Extract the [x, y] coordinate from the center of the cell holding the provided text.  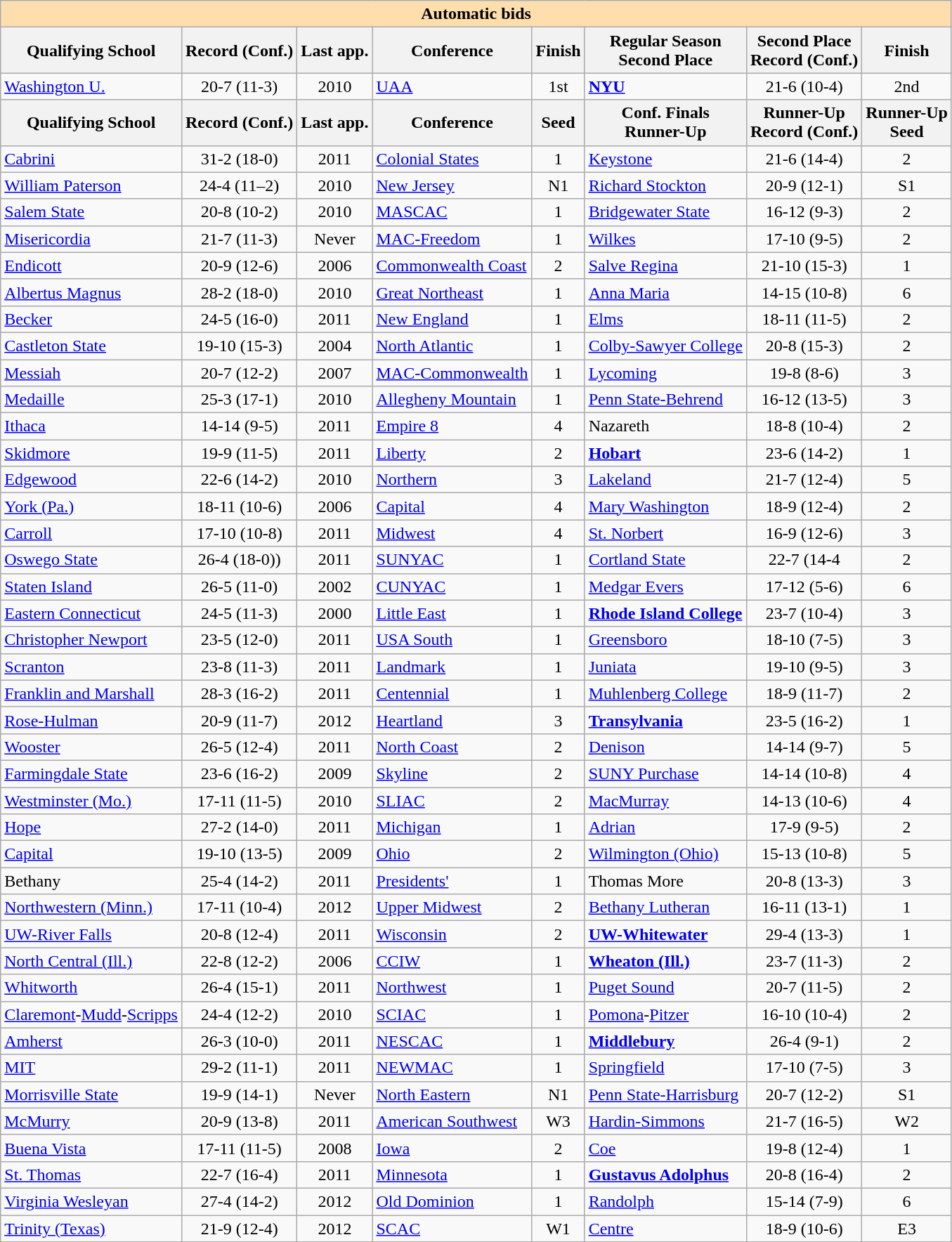
21-10 (15-3) [804, 266]
Landmark [452, 667]
24-5 (11-3) [239, 613]
Christopher Newport [91, 640]
Mary Washington [665, 506]
23-6 (14-2) [804, 453]
American Southwest [452, 1121]
26-5 (12-4) [239, 747]
Skyline [452, 773]
Coe [665, 1148]
NYU [665, 86]
26-5 (11-0) [239, 587]
Midwest [452, 533]
23-7 (10-4) [804, 613]
Ohio [452, 854]
19-9 (11-5) [239, 453]
28-2 (18-0) [239, 292]
2nd [907, 86]
Morrisville State [91, 1094]
20-9 (13-8) [239, 1121]
Pomona-Pitzer [665, 1014]
Runner-UpSeed [907, 122]
14-15 (10-8) [804, 292]
24-5 (16-0) [239, 319]
18-11 (10-6) [239, 506]
28-3 (16-2) [239, 693]
20-8 (10-2) [239, 212]
Salem State [91, 212]
16-11 (13-1) [804, 908]
North Central (Ill.) [91, 961]
Ithaca [91, 426]
26-4 (9-1) [804, 1041]
2008 [334, 1148]
MIT [91, 1068]
Messiah [91, 373]
Gustavus Adolphus [665, 1175]
Rhode Island College [665, 613]
Muhlenberg College [665, 693]
18-9 (12-4) [804, 506]
17-10 (9-5) [804, 239]
Wisconsin [452, 934]
St. Norbert [665, 533]
29-4 (13-3) [804, 934]
USA South [452, 640]
Edgewood [91, 480]
19-8 (8-6) [804, 373]
W1 [558, 1229]
Amherst [91, 1041]
Medgar Evers [665, 587]
21-9 (12-4) [239, 1229]
Empire 8 [452, 426]
Misericordia [91, 239]
Nazareth [665, 426]
CUNYAC [452, 587]
Northern [452, 480]
NEWMAC [452, 1068]
Greensboro [665, 640]
W3 [558, 1121]
Endicott [91, 266]
Commonwealth Coast [452, 266]
15-13 (10-8) [804, 854]
Upper Midwest [452, 908]
18-11 (11-5) [804, 319]
New Jersey [452, 185]
SUNYAC [452, 560]
25-4 (14-2) [239, 881]
20-9 (11-7) [239, 720]
Michigan [452, 828]
20-7 (11-3) [239, 86]
26-3 (10-0) [239, 1041]
Eastern Connecticut [91, 613]
Runner-UpRecord (Conf.) [804, 122]
Lycoming [665, 373]
UAA [452, 86]
Salve Regina [665, 266]
23-6 (16-2) [239, 773]
17-11 (10-4) [239, 908]
16-10 (10-4) [804, 1014]
E3 [907, 1229]
MASCAC [452, 212]
19-10 (9-5) [804, 667]
UW-River Falls [91, 934]
Castleton State [91, 346]
Bethany Lutheran [665, 908]
14-14 (9-7) [804, 747]
MAC-Commonwealth [452, 373]
17-10 (7-5) [804, 1068]
19-9 (14-1) [239, 1094]
Bethany [91, 881]
18-9 (11-7) [804, 693]
21-6 (10-4) [804, 86]
SCAC [452, 1229]
18-10 (7-5) [804, 640]
Great Northeast [452, 292]
SCIAC [452, 1014]
21-7 (16-5) [804, 1121]
Keystone [665, 159]
Seed [558, 122]
22-6 (14-2) [239, 480]
Centennial [452, 693]
Automatic bids [476, 14]
Regular SeasonSecond Place [665, 51]
27-2 (14-0) [239, 828]
Bridgewater State [665, 212]
Lakeland [665, 480]
Hobart [665, 453]
19-8 (12-4) [804, 1148]
20-9 (12-1) [804, 185]
Iowa [452, 1148]
Penn State-Behrend [665, 400]
20-8 (12-4) [239, 934]
14-14 (10-8) [804, 773]
Skidmore [91, 453]
15-14 (7-9) [804, 1201]
Springfield [665, 1068]
24-4 (11–2) [239, 185]
Hope [91, 828]
Wooster [91, 747]
Northwestern (Minn.) [91, 908]
Heartland [452, 720]
Anna Maria [665, 292]
Puget Sound [665, 988]
Hardin-Simmons [665, 1121]
Thomas More [665, 881]
Wheaton (Ill.) [665, 961]
Franklin and Marshall [91, 693]
SLIAC [452, 800]
Juniata [665, 667]
Allegheny Mountain [452, 400]
Whitworth [91, 988]
Becker [91, 319]
MacMurray [665, 800]
North Coast [452, 747]
20-8 (16-4) [804, 1175]
19-10 (15-3) [239, 346]
Cabrini [91, 159]
Westminster (Mo.) [91, 800]
16-12 (9-3) [804, 212]
23-5 (12-0) [239, 640]
Carroll [91, 533]
2007 [334, 373]
Elms [665, 319]
Colonial States [452, 159]
CCIW [452, 961]
23-8 (11-3) [239, 667]
14-13 (10-6) [804, 800]
W2 [907, 1121]
Wilkes [665, 239]
16-12 (13-5) [804, 400]
20-9 (12-6) [239, 266]
Trinity (Texas) [91, 1229]
Penn State-Harrisburg [665, 1094]
2004 [334, 346]
Centre [665, 1229]
UW-Whitewater [665, 934]
Washington U. [91, 86]
Second PlaceRecord (Conf.) [804, 51]
Adrian [665, 828]
21-7 (12-4) [804, 480]
16-9 (12-6) [804, 533]
23-7 (11-3) [804, 961]
Randolph [665, 1201]
19-10 (13-5) [239, 854]
North Atlantic [452, 346]
York (Pa.) [91, 506]
22-8 (12-2) [239, 961]
Liberty [452, 453]
Presidents' [452, 881]
William Paterson [91, 185]
14-14 (9-5) [239, 426]
Staten Island [91, 587]
17-9 (9-5) [804, 828]
22-7 (16-4) [239, 1175]
31-2 (18-0) [239, 159]
Scranton [91, 667]
McMurry [91, 1121]
18-8 (10-4) [804, 426]
26-4 (15-1) [239, 988]
Colby-Sawyer College [665, 346]
25-3 (17-1) [239, 400]
MAC-Freedom [452, 239]
20-8 (13-3) [804, 881]
1st [558, 86]
North Eastern [452, 1094]
Old Dominion [452, 1201]
23-5 (16-2) [804, 720]
27-4 (14-2) [239, 1201]
Albertus Magnus [91, 292]
Denison [665, 747]
21-7 (11-3) [239, 239]
24-4 (12-2) [239, 1014]
Minnesota [452, 1175]
2002 [334, 587]
St. Thomas [91, 1175]
Claremont-Mudd-Scripps [91, 1014]
20-7 (11-5) [804, 988]
22-7 (14-4 [804, 560]
17-12 (5-6) [804, 587]
NESCAC [452, 1041]
Cortland State [665, 560]
2000 [334, 613]
20-8 (15-3) [804, 346]
29-2 (11-1) [239, 1068]
Little East [452, 613]
Oswego State [91, 560]
Conf. FinalsRunner-Up [665, 122]
Virginia Wesleyan [91, 1201]
Medaille [91, 400]
17-10 (10-8) [239, 533]
Transylvania [665, 720]
26-4 (18-0)) [239, 560]
Rose-Hulman [91, 720]
Middlebury [665, 1041]
18-9 (10-6) [804, 1229]
Wilmington (Ohio) [665, 854]
Richard Stockton [665, 185]
SUNY Purchase [665, 773]
New England [452, 319]
Buena Vista [91, 1148]
21-6 (14-4) [804, 159]
Northwest [452, 988]
Farmingdale State [91, 773]
